Return [x, y] of the center of cell containing provided text 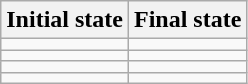
Initial state [65, 20]
Final state [187, 20]
